Determine the [x, y] coordinate at the center of the cell enclosing the given text.  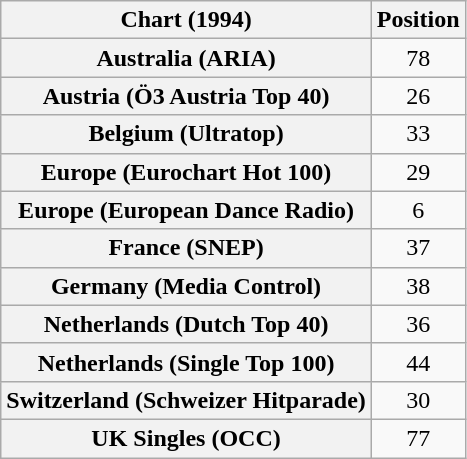
Position [418, 20]
Austria (Ö3 Austria Top 40) [186, 96]
Netherlands (Dutch Top 40) [186, 324]
Netherlands (Single Top 100) [186, 362]
Australia (ARIA) [186, 58]
44 [418, 362]
Belgium (Ultratop) [186, 134]
6 [418, 210]
78 [418, 58]
Europe (Eurochart Hot 100) [186, 172]
77 [418, 438]
Germany (Media Control) [186, 286]
38 [418, 286]
Europe (European Dance Radio) [186, 210]
36 [418, 324]
30 [418, 400]
29 [418, 172]
Chart (1994) [186, 20]
Switzerland (Schweizer Hitparade) [186, 400]
26 [418, 96]
33 [418, 134]
France (SNEP) [186, 248]
UK Singles (OCC) [186, 438]
37 [418, 248]
